Detect which cell encompasses the target text, then output its (X, Y) center coordinate. 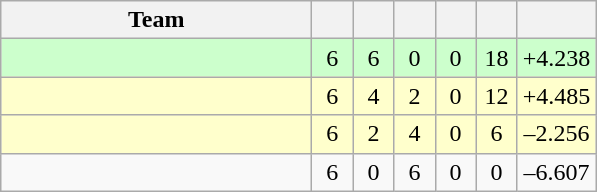
–2.256 (556, 134)
12 (496, 96)
+4.485 (556, 96)
+4.238 (556, 58)
–6.607 (556, 172)
Team (156, 20)
18 (496, 58)
